Return [x, y] of the center of cell containing provided text 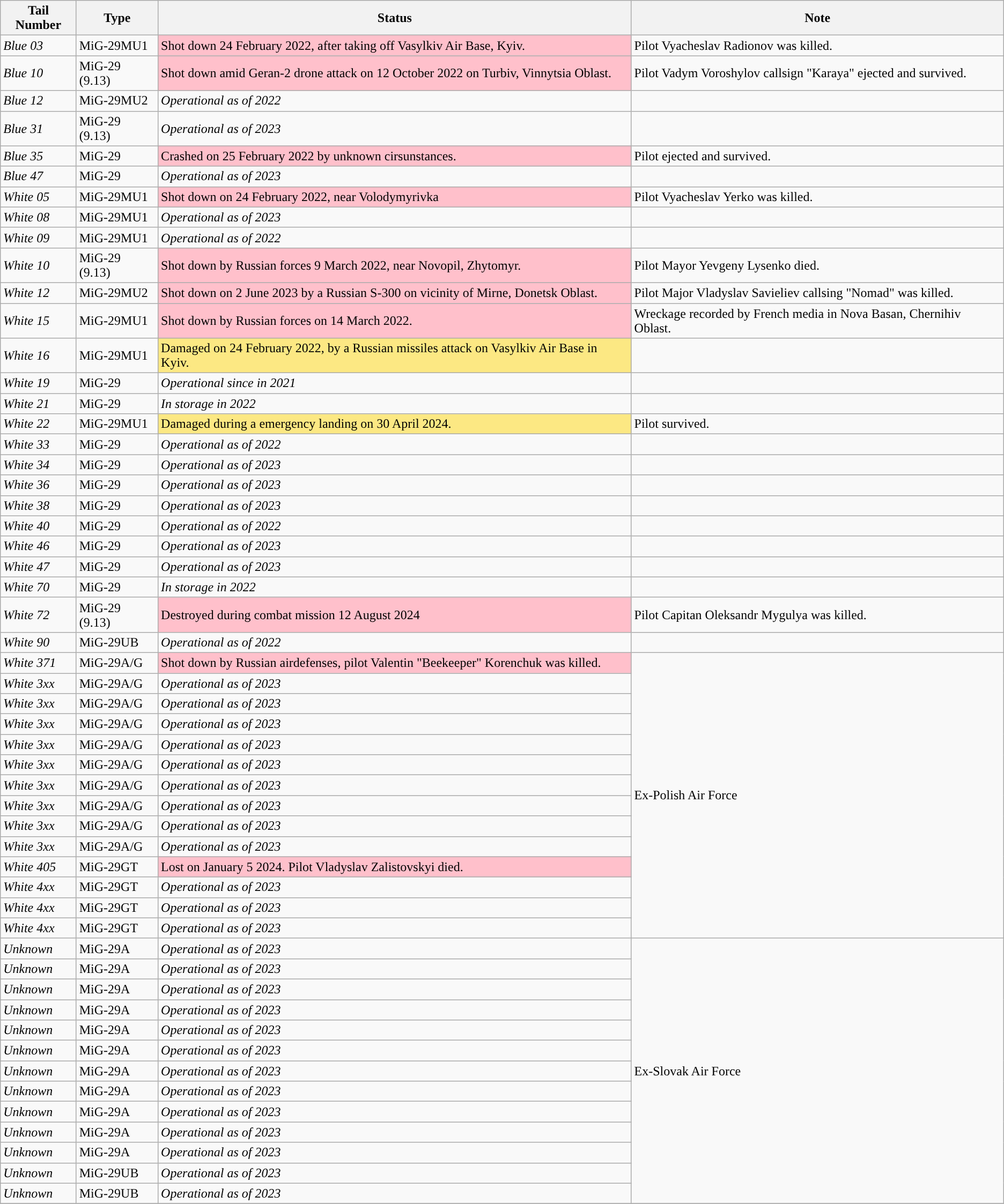
Blue 10 [39, 73]
Shot down on 24 February 2022, near Volodymyrivka [395, 197]
Pilot Mayor Yevgeny Lysenko died. [817, 265]
Tail Number [39, 18]
Pilot Capitan Oleksandr Mygulya was killed. [817, 614]
White 10 [39, 265]
White 70 [39, 587]
Lost on January 5 2024. Pilot Vladyslav Zalistovskyi died. [395, 867]
Operational since in 2021 [395, 383]
Blue 47 [39, 176]
Blue 03 [39, 46]
White 21 [39, 404]
Pilot Vadym Voroshylov callsign "Karaya" ejected and survived. [817, 73]
White 19 [39, 383]
White 46 [39, 546]
White 09 [39, 237]
Shot down 24 February 2022, after taking off Vasylkiv Air Base, Kyiv. [395, 46]
Pilot survived. [817, 424]
White 16 [39, 356]
Shot down by Russian forces 9 March 2022, near Novopil, Zhytomyr. [395, 265]
Ex-Slovak Air Force [817, 1071]
White 72 [39, 614]
White 40 [39, 526]
White 15 [39, 321]
White 47 [39, 567]
Pilot Vyacheslav Yerko was killed. [817, 197]
White 34 [39, 465]
White 90 [39, 642]
Damaged on 24 February 2022, by a Russian missiles attack on Vasylkiv Air Base in Kyiv. [395, 356]
White 371 [39, 663]
White 33 [39, 444]
White 08 [39, 217]
Shot down by Russian airdefenses, pilot Valentin "Beekeeper" Korenchuk was killed. [395, 663]
Ex-Polish Air Force [817, 796]
Blue 12 [39, 101]
Shot down on 2 June 2023 by a Russian S-300 on vicinity of Mirne, Donetsk Oblast. [395, 293]
Blue 31 [39, 129]
White 405 [39, 867]
White 05 [39, 197]
White 12 [39, 293]
Pilot Vyacheslav Radionov was killed. [817, 46]
Crashed on 25 February 2022 by unknown cirsunstances. [395, 156]
Destroyed during combat mission 12 August 2024 [395, 614]
Wreckage recorded by French media in Nova Basan, Chernihiv Oblast. [817, 321]
Blue 35 [39, 156]
Note [817, 18]
White 22 [39, 424]
Shot down amid Geran-2 drone attack on 12 October 2022 on Turbiv, Vinnytsia Oblast. [395, 73]
Pilot ejected and survived. [817, 156]
White 36 [39, 485]
Damaged during a emergency landing on 30 April 2024. [395, 424]
White 38 [39, 506]
Type [117, 18]
Status [395, 18]
Pilot Major Vladyslav Savieliev callsing "Nomad" was killed. [817, 293]
Shot down by Russian forces on 14 March 2022. [395, 321]
